Detect which cell encompasses the target text, then output its (x, y) center coordinate. 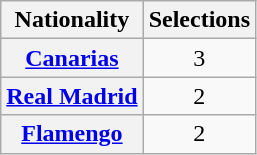
3 (199, 58)
Selections (199, 20)
Flamengo (72, 134)
Real Madrid (72, 96)
Nationality (72, 20)
Canarias (72, 58)
